Determine the (x, y) coordinate at the center of the cell enclosing the given text.  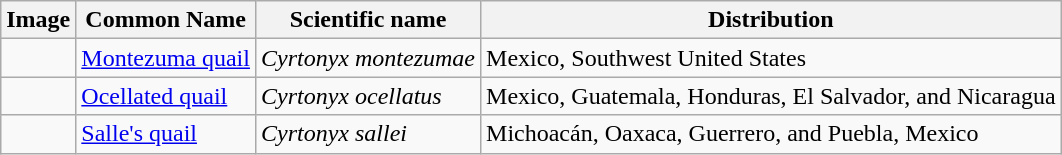
Cyrtonyx montezumae (368, 58)
Ocellated quail (166, 96)
Mexico, Southwest United States (772, 58)
Montezuma quail (166, 58)
Cyrtonyx ocellatus (368, 96)
Scientific name (368, 20)
Salle's quail (166, 134)
Cyrtonyx sallei (368, 134)
Image (38, 20)
Distribution (772, 20)
Michoacán, Oaxaca, Guerrero, and Puebla, Mexico (772, 134)
Common Name (166, 20)
Mexico, Guatemala, Honduras, El Salvador, and Nicaragua (772, 96)
